For the text-containing cell, return its midpoint in (x, y) coordinate format. 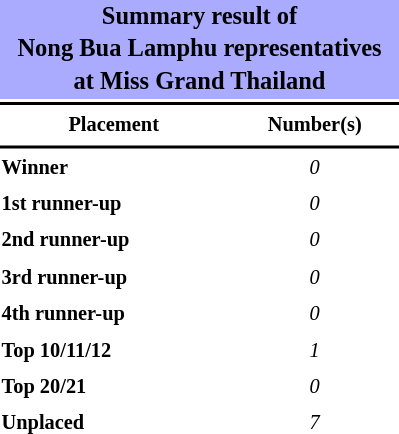
1 (314, 351)
Winner (114, 168)
Summary result ofNong Bua Lamphu representativesat Miss Grand Thailand (200, 50)
Top 20/21 (114, 387)
Top 10/11/12 (114, 351)
Number(s) (314, 125)
3rd runner-up (114, 278)
4th runner-up (114, 314)
1st runner-up (114, 204)
Placement (114, 125)
2nd runner-up (114, 241)
